Capture the cell that displays the provided text and extract its (x, y) central coordinate. 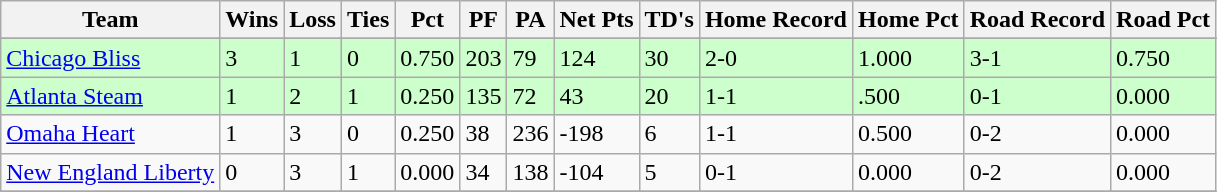
135 (484, 96)
138 (530, 172)
Road Record (1037, 20)
Road Pct (1164, 20)
TD's (669, 20)
-198 (596, 134)
-104 (596, 172)
72 (530, 96)
Atlanta Steam (110, 96)
236 (530, 134)
PA (530, 20)
Net Pts (596, 20)
79 (530, 58)
203 (484, 58)
5 (669, 172)
Omaha Heart (110, 134)
43 (596, 96)
Team (110, 20)
30 (669, 58)
6 (669, 134)
Home Record (776, 20)
38 (484, 134)
124 (596, 58)
1.000 (908, 58)
Pct (428, 20)
Wins (252, 20)
Home Pct (908, 20)
New England Liberty (110, 172)
34 (484, 172)
3-1 (1037, 58)
0.500 (908, 134)
PF (484, 20)
20 (669, 96)
2 (313, 96)
2-0 (776, 58)
Loss (313, 20)
.500 (908, 96)
Ties (368, 20)
Chicago Bliss (110, 58)
